For the text-containing cell, return its midpoint in (x, y) coordinate format. 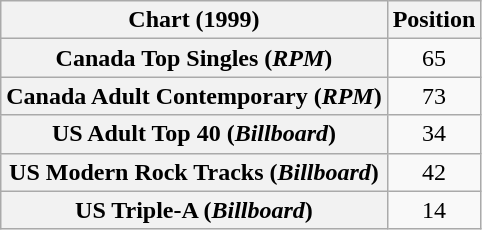
42 (434, 172)
65 (434, 58)
US Triple-A (Billboard) (194, 210)
Canada Top Singles (RPM) (194, 58)
14 (434, 210)
US Adult Top 40 (Billboard) (194, 134)
Chart (1999) (194, 20)
73 (434, 96)
Position (434, 20)
Canada Adult Contemporary (RPM) (194, 96)
34 (434, 134)
US Modern Rock Tracks (Billboard) (194, 172)
